Search for the cell housing the specified text and yield its [X, Y] center coordinate. 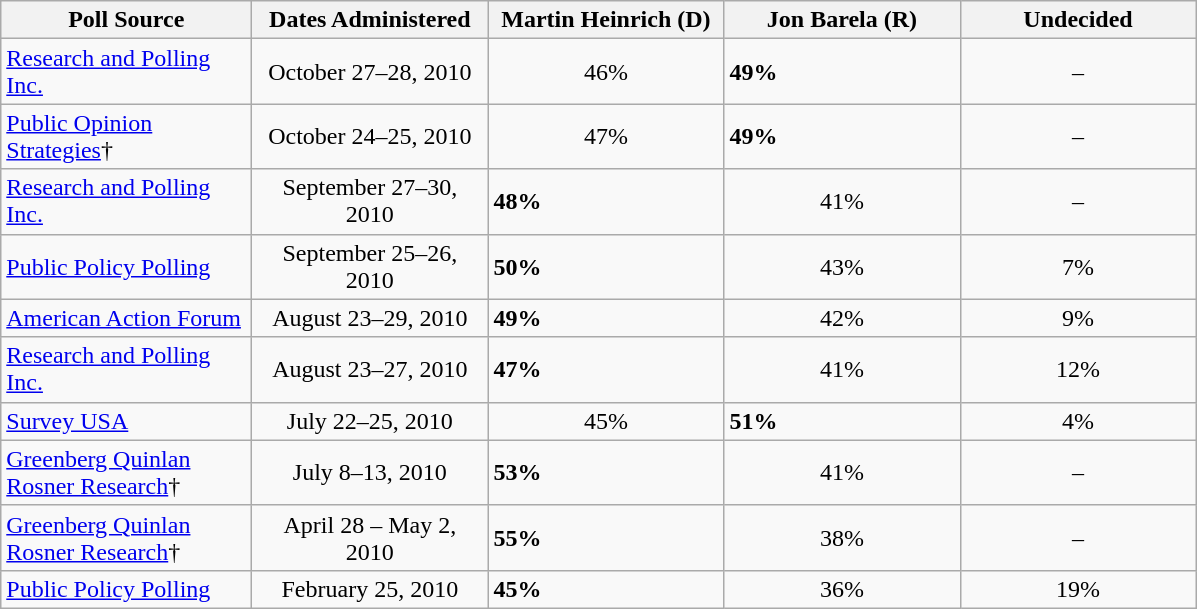
Undecided [1078, 20]
46% [606, 72]
42% [842, 318]
48% [606, 202]
Jon Barela (R) [842, 20]
19% [1078, 589]
Martin Heinrich (D) [606, 20]
August 23–27, 2010 [370, 370]
36% [842, 589]
Survey USA [126, 421]
July 8–13, 2010 [370, 472]
American Action Forum [126, 318]
April 28 – May 2, 2010 [370, 538]
7% [1078, 266]
12% [1078, 370]
Dates Administered [370, 20]
9% [1078, 318]
55% [606, 538]
53% [606, 472]
4% [1078, 421]
September 27–30, 2010 [370, 202]
September 25–26, 2010 [370, 266]
51% [842, 421]
October 24–25, 2010 [370, 136]
August 23–29, 2010 [370, 318]
October 27–28, 2010 [370, 72]
February 25, 2010 [370, 589]
July 22–25, 2010 [370, 421]
Public Opinion Strategies† [126, 136]
43% [842, 266]
Poll Source [126, 20]
38% [842, 538]
50% [606, 266]
